Return [X, Y] of the center of cell containing provided text 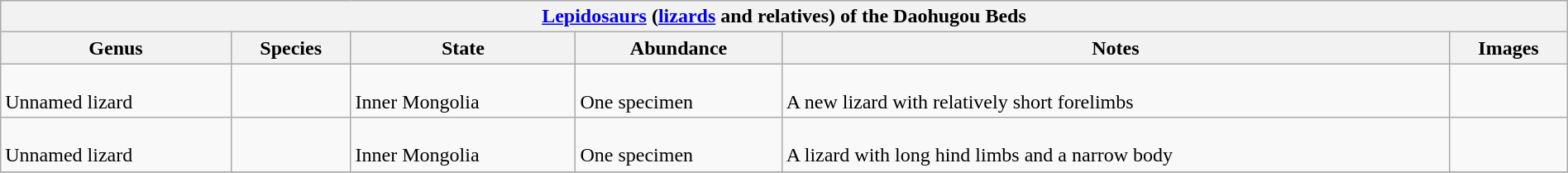
A lizard with long hind limbs and a narrow body [1116, 144]
Genus [116, 48]
Lepidosaurs (lizards and relatives) of the Daohugou Beds [784, 17]
Species [291, 48]
Abundance [678, 48]
State [463, 48]
A new lizard with relatively short forelimbs [1116, 91]
Notes [1116, 48]
Images [1508, 48]
